Extract the (X, Y) coordinate from the center of the cell holding the provided text.  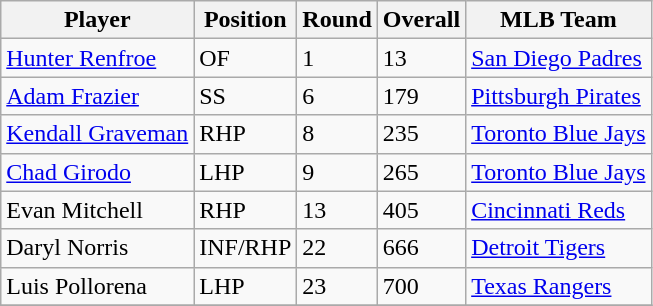
SS (246, 96)
OF (246, 58)
Cincinnati Reds (558, 210)
Daryl Norris (98, 248)
Evan Mitchell (98, 210)
Hunter Renfroe (98, 58)
Player (98, 20)
Kendall Graveman (98, 134)
9 (337, 172)
Adam Frazier (98, 96)
Texas Rangers (558, 286)
Position (246, 20)
Luis Pollorena (98, 286)
San Diego Padres (558, 58)
MLB Team (558, 20)
23 (337, 286)
666 (421, 248)
179 (421, 96)
Detroit Tigers (558, 248)
Overall (421, 20)
6 (337, 96)
Pittsburgh Pirates (558, 96)
Chad Girodo (98, 172)
22 (337, 248)
235 (421, 134)
Round (337, 20)
8 (337, 134)
265 (421, 172)
700 (421, 286)
405 (421, 210)
1 (337, 58)
INF/RHP (246, 248)
